Return the (x, y) coordinate for the center point of the cell that contains the specified text.  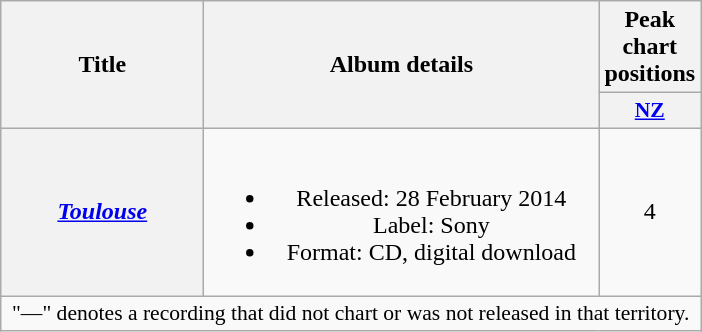
NZ (650, 111)
Title (102, 65)
Album details (402, 65)
Released: 28 February 2014Label: SonyFormat: CD, digital download (402, 212)
Toulouse (102, 212)
Peak chart positions (650, 47)
"—" denotes a recording that did not chart or was not released in that territory. (351, 314)
4 (650, 212)
